Scan for the cell matching the given text and deliver its (x, y) coordinate at center. 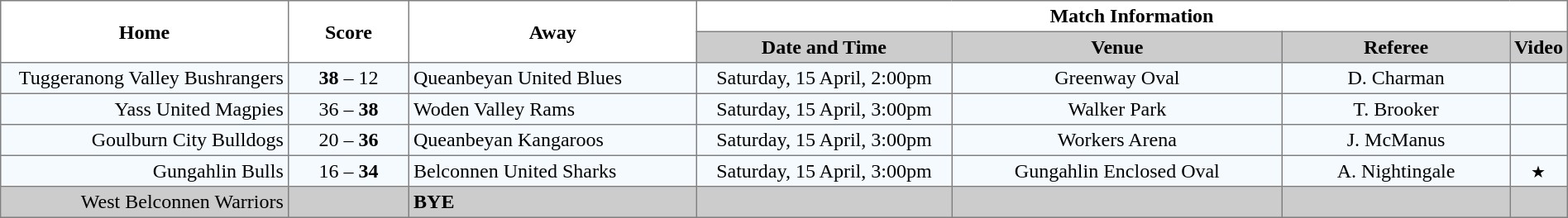
Away (552, 31)
Saturday, 15 April, 2:00pm (824, 78)
West Belconnen Warriors (144, 202)
A. Nightingale (1396, 171)
Match Information (1132, 17)
J. McManus (1396, 140)
20 – 36 (349, 140)
Woden Valley Rams (552, 109)
Queanbeyan Kangaroos (552, 140)
Home (144, 31)
BYE (552, 202)
Gungahlin Bulls (144, 171)
36 – 38 (349, 109)
Queanbeyan United Blues (552, 78)
T. Brooker (1396, 109)
Greenway Oval (1116, 78)
Date and Time (824, 47)
Walker Park (1116, 109)
Venue (1116, 47)
Yass United Magpies (144, 109)
Tuggeranong Valley Bushrangers (144, 78)
Belconnen United Sharks (552, 171)
Video (1539, 47)
Goulburn City Bulldogs (144, 140)
★ (1539, 171)
Referee (1396, 47)
Score (349, 31)
38 – 12 (349, 78)
Workers Arena (1116, 140)
16 – 34 (349, 171)
D. Charman (1396, 78)
Gungahlin Enclosed Oval (1116, 171)
